Provide the (X, Y) coordinate of the cell's center where the given text is located.  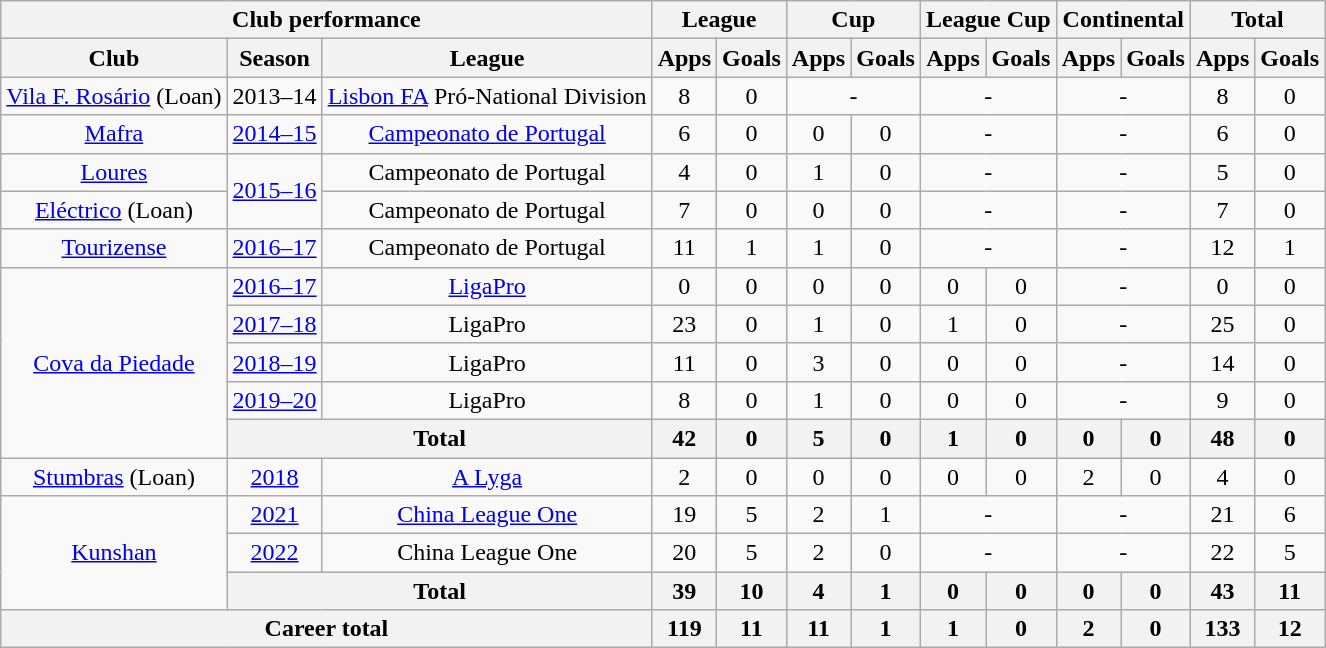
2013–14 (274, 96)
Season (274, 58)
9 (1222, 400)
2015–16 (274, 191)
133 (1222, 629)
Career total (326, 629)
Cup (853, 20)
Mafra (114, 134)
Kunshan (114, 553)
2017–18 (274, 324)
2019–20 (274, 400)
2018–19 (274, 362)
Tourizense (114, 248)
14 (1222, 362)
39 (684, 591)
Stumbras (Loan) (114, 477)
10 (752, 591)
2018 (274, 477)
119 (684, 629)
48 (1222, 438)
Loures (114, 172)
19 (684, 515)
Club performance (326, 20)
21 (1222, 515)
Vila F. Rosário (Loan) (114, 96)
22 (1222, 553)
Continental (1123, 20)
2014–15 (274, 134)
23 (684, 324)
Cova da Piedade (114, 362)
Eléctrico (Loan) (114, 210)
20 (684, 553)
A Lyga (487, 477)
Club (114, 58)
25 (1222, 324)
Lisbon FA Pró-National Division (487, 96)
3 (818, 362)
43 (1222, 591)
2021 (274, 515)
2022 (274, 553)
42 (684, 438)
League Cup (988, 20)
